Extract the [x, y] coordinate from the center of the cell holding the provided text.  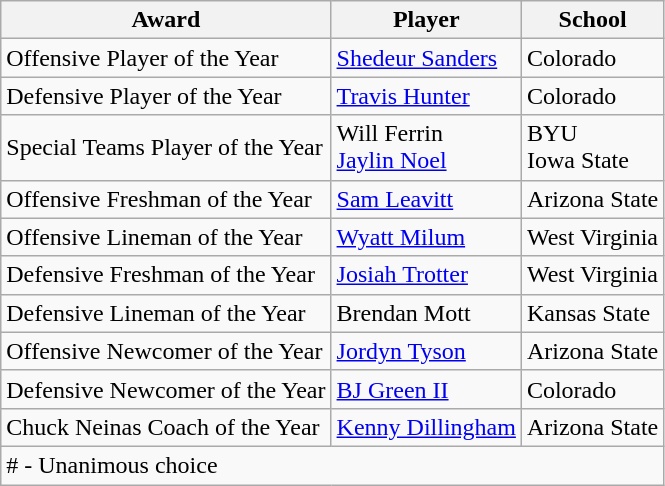
Defensive Player of the Year [166, 96]
Will FerrinJaylin Noel [426, 148]
Offensive Freshman of the Year [166, 199]
Josiah Trotter [426, 275]
BYUIowa State [592, 148]
Defensive Newcomer of the Year [166, 389]
Travis Hunter [426, 96]
School [592, 20]
Defensive Lineman of the Year [166, 313]
Kenny Dillingham [426, 427]
Kansas State [592, 313]
Brendan Mott [426, 313]
BJ Green II [426, 389]
Offensive Player of the Year [166, 58]
Offensive Lineman of the Year [166, 237]
Offensive Newcomer of the Year [166, 351]
Sam Leavitt [426, 199]
Award [166, 20]
Player [426, 20]
Defensive Freshman of the Year [166, 275]
Special Teams Player of the Year [166, 148]
Chuck Neinas Coach of the Year [166, 427]
Jordyn Tyson [426, 351]
Wyatt Milum [426, 237]
# - Unanimous choice [332, 465]
Shedeur Sanders [426, 58]
